Find where the given text appears and provide that cell's center as [X, Y] coordinate. 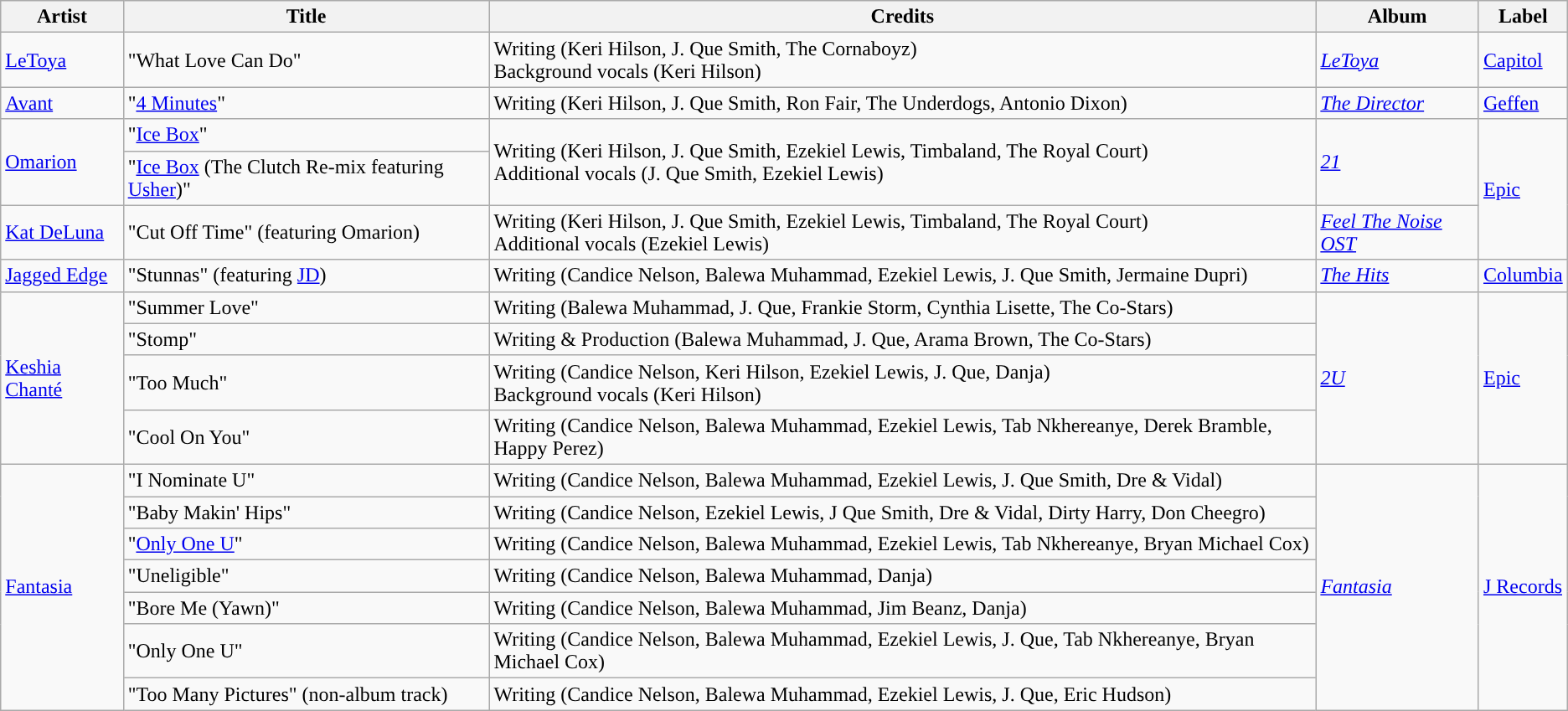
"Too Many Pictures" (non-album track) [307, 694]
"Uneligible" [307, 576]
J Records [1523, 586]
Writing (Keri Hilson, J. Que Smith, The Cornaboyz) Background vocals (Keri Hilson) [903, 60]
Writing (Candice Nelson, Balewa Muhammad, Ezekiel Lewis, J. Que Smith, Jermaine Dupri) [903, 276]
Writing (Keri Hilson, J. Que Smith, Ezekiel Lewis, Timbaland, The Royal Court) Additional vocals (Ezekiel Lewis) [903, 233]
Keshia Chanté [62, 378]
Kat DeLuna [62, 233]
Writing (Candice Nelson, Balewa Muhammad, Ezekiel Lewis, J. Que, Tab Nkhereanye, Bryan Michael Cox) [903, 652]
Omarion [62, 162]
"Baby Makin' Hips" [307, 512]
"Stunnas" (featuring JD) [307, 276]
"Cool On You" [307, 437]
Geffen [1523, 103]
Writing (Keri Hilson, J. Que Smith, Ron Fair, The Underdogs, Antonio Dixon) [903, 103]
Writing & Production (Balewa Muhammad, J. Que, Arama Brown, The Co-Stars) [903, 339]
"Ice Box" [307, 135]
"Ice Box (The Clutch Re-mix featuring Usher)" [307, 178]
Title [307, 17]
Jagged Edge [62, 276]
Writing (Candice Nelson, Balewa Muhammad, Ezekiel Lewis, J. Que, Eric Hudson) [903, 694]
Avant [62, 103]
Writing (Candice Nelson, Ezekiel Lewis, J Que Smith, Dre & Vidal, Dirty Harry, Don Cheegro) [903, 512]
"Bore Me (Yawn)" [307, 608]
"I Nominate U" [307, 480]
21 [1397, 162]
"Cut Off Time" (featuring Omarion) [307, 233]
Label [1523, 17]
Writing (Candice Nelson, Balewa Muhammad, Danja) [903, 576]
Writing (Candice Nelson, Balewa Muhammad, Ezekiel Lewis, Tab Nkhereanye, Bryan Michael Cox) [903, 544]
Credits [903, 17]
Capitol [1523, 60]
2U [1397, 378]
"What Love Can Do" [307, 60]
Artist [62, 17]
Writing (Candice Nelson, Balewa Muhammad, Jim Beanz, Danja) [903, 608]
Writing (Candice Nelson, Keri Hilson, Ezekiel Lewis, J. Que, Danja) Background vocals (Keri Hilson) [903, 382]
Album [1397, 17]
"4 Minutes" [307, 103]
Writing (Candice Nelson, Balewa Muhammad, Ezekiel Lewis, J. Que Smith, Dre & Vidal) [903, 480]
Writing (Keri Hilson, J. Que Smith, Ezekiel Lewis, Timbaland, The Royal Court) Additional vocals (J. Que Smith, Ezekiel Lewis) [903, 162]
"Summer Love" [307, 307]
Feel The Noise OST [1397, 233]
The Director [1397, 103]
"Too Much" [307, 382]
Writing (Balewa Muhammad, J. Que, Frankie Storm, Cynthia Lisette, The Co-Stars) [903, 307]
The Hits [1397, 276]
"Stomp" [307, 339]
Writing (Candice Nelson, Balewa Muhammad, Ezekiel Lewis, Tab Nkhereanye, Derek Bramble, Happy Perez) [903, 437]
Columbia [1523, 276]
